Locate the cell with the specified text and output its (X, Y) center coordinate. 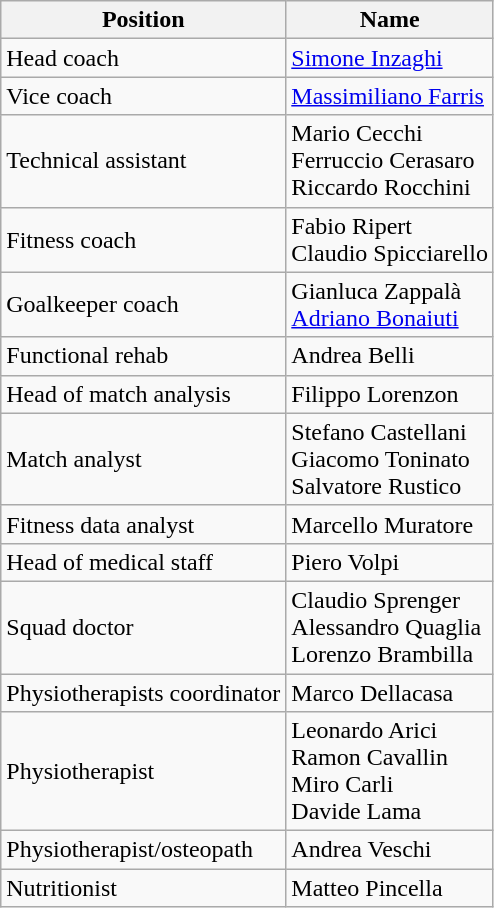
Physiotherapist (144, 772)
Name (390, 20)
Leonardo Arici Ramon Cavallin Miro Carli Davide Lama (390, 772)
Piero Volpi (390, 562)
Functional rehab (144, 356)
Vice coach (144, 96)
Squad doctor (144, 627)
Marcello Muratore (390, 524)
Fitness coach (144, 240)
Claudio Sprenger Alessandro Quaglia Lorenzo Brambilla (390, 627)
Head coach (144, 58)
Simone Inzaghi (390, 58)
Filippo Lorenzon (390, 394)
Gianluca Zappalà Adriano Bonaiuti (390, 304)
Fitness data analyst (144, 524)
Nutritionist (144, 888)
Position (144, 20)
Massimiliano Farris (390, 96)
Fabio Ripert Claudio Spicciarello (390, 240)
Andrea Belli (390, 356)
Head of match analysis (144, 394)
Stefano Castellani Giacomo Toninato Salvatore Rustico (390, 459)
Physiotherapist/osteopath (144, 850)
Technical assistant (144, 161)
Head of medical staff (144, 562)
Matteo Pincella (390, 888)
Marco Dellacasa (390, 693)
Mario Cecchi Ferruccio Cerasaro Riccardo Rocchini (390, 161)
Match analyst (144, 459)
Physiotherapists coordinator (144, 693)
Goalkeeper coach (144, 304)
Andrea Veschi (390, 850)
